Identify which cell holds the provided text, then report its [x, y] central coordinate. 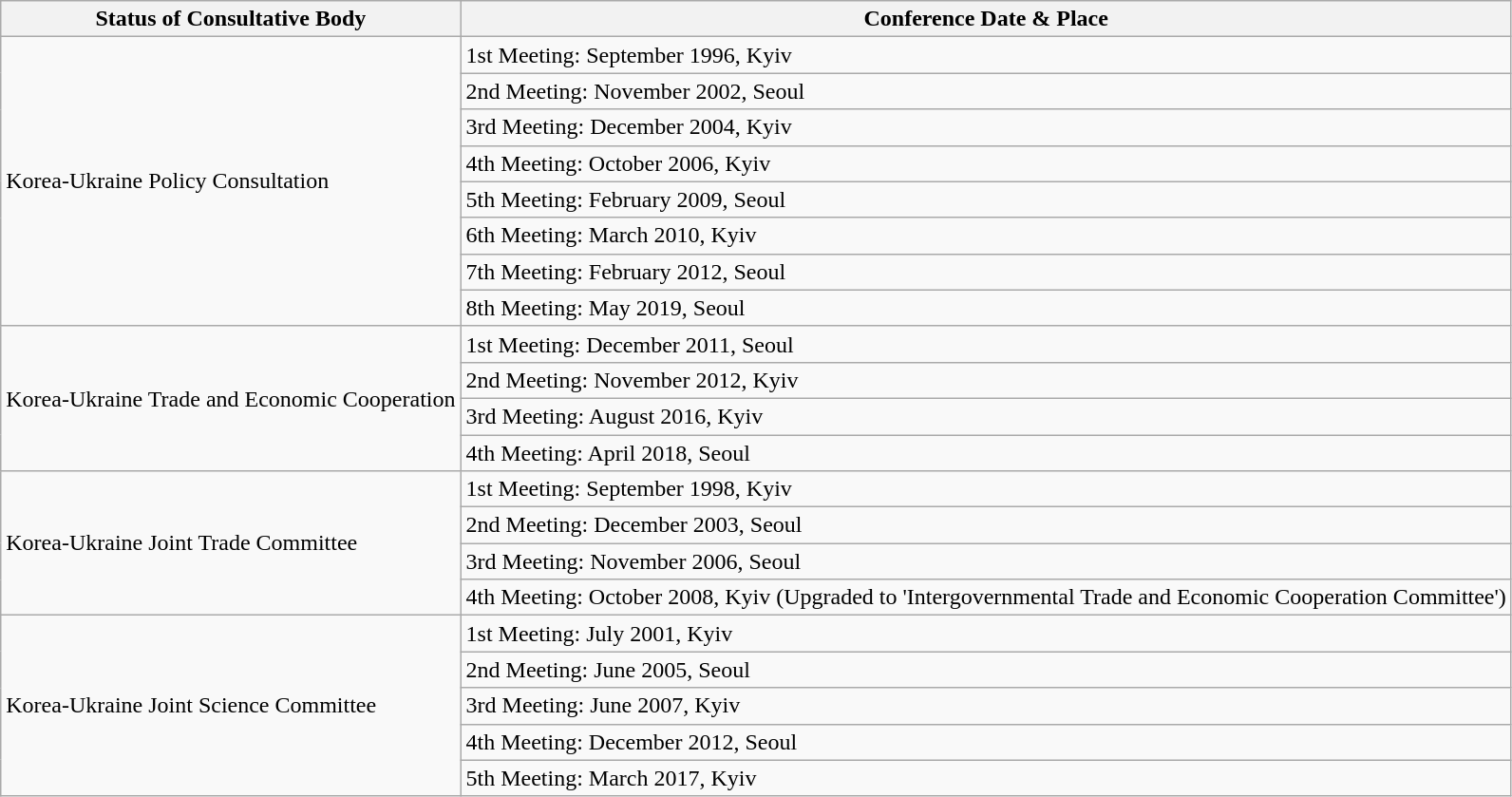
6th Meeting: March 2010, Kyiv [986, 236]
3rd Meeting: November 2006, Seoul [986, 561]
3rd Meeting: June 2007, Kyiv [986, 706]
2nd Meeting: June 2005, Seoul [986, 670]
4th Meeting: October 2008, Kyiv (Upgraded to 'Intergovernmental Trade and Economic Cooperation Committee') [986, 598]
8th Meeting: May 2019, Seoul [986, 308]
5th Meeting: March 2017, Kyiv [986, 778]
2nd Meeting: November 2012, Kyiv [986, 380]
3rd Meeting: December 2004, Kyiv [986, 127]
Korea-Ukraine Policy Consultation [231, 181]
4th Meeting: December 2012, Seoul [986, 742]
2nd Meeting: November 2002, Seoul [986, 91]
2nd Meeting: December 2003, Seoul [986, 525]
Conference Date & Place [986, 19]
4th Meeting: October 2006, Kyiv [986, 163]
1st Meeting: September 1998, Kyiv [986, 489]
Korea-Ukraine Joint Science Committee [231, 706]
Korea-Ukraine Joint Trade Committee [231, 543]
1st Meeting: September 1996, Kyiv [986, 55]
1st Meeting: December 2011, Seoul [986, 344]
7th Meeting: February 2012, Seoul [986, 272]
4th Meeting: April 2018, Seoul [986, 453]
5th Meeting: February 2009, Seoul [986, 199]
Korea-Ukraine Trade and Economic Cooperation [231, 398]
Status of Consultative Body [231, 19]
3rd Meeting: August 2016, Kyiv [986, 416]
1st Meeting: July 2001, Kyiv [986, 634]
